Locate the cell with the specified text and output its (X, Y) center coordinate. 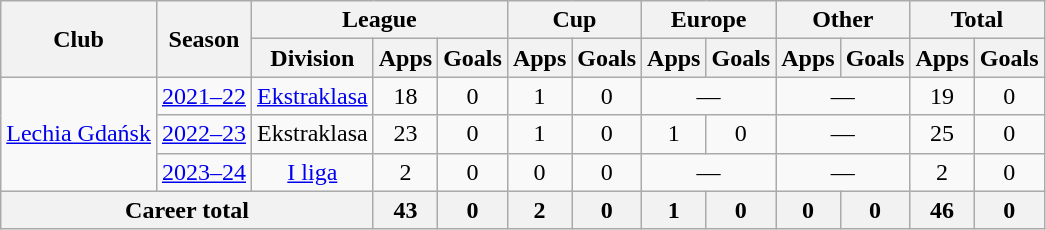
Europe (709, 20)
18 (405, 96)
46 (942, 210)
Career total (187, 210)
25 (942, 134)
Division (312, 58)
Total (977, 20)
Other (843, 20)
I liga (312, 172)
2023–24 (204, 172)
2021–22 (204, 96)
43 (405, 210)
19 (942, 96)
League (379, 20)
Club (79, 39)
2022–23 (204, 134)
Lechia Gdańsk (79, 134)
Season (204, 39)
23 (405, 134)
Cup (574, 20)
